Return the (X, Y) coordinate for the center point of the cell that contains the specified text.  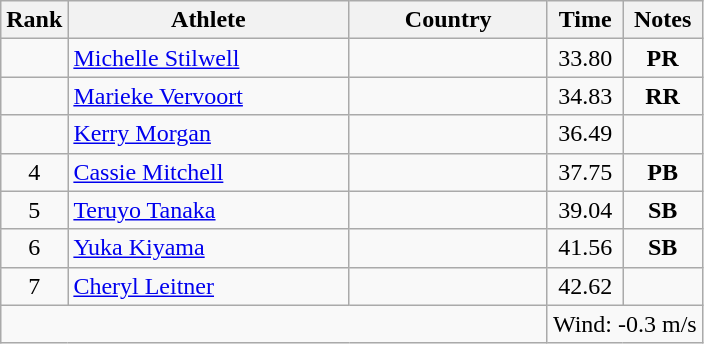
34.83 (584, 96)
Michelle Stilwell (208, 58)
41.56 (584, 248)
Teruyo Tanaka (208, 210)
Wind: -0.3 m/s (624, 324)
39.04 (584, 210)
7 (34, 286)
Notes (662, 20)
RR (662, 96)
PR (662, 58)
6 (34, 248)
Athlete (208, 20)
Country (448, 20)
Kerry Morgan (208, 134)
Time (584, 20)
37.75 (584, 172)
Cheryl Leitner (208, 286)
36.49 (584, 134)
4 (34, 172)
42.62 (584, 286)
PB (662, 172)
Yuka Kiyama (208, 248)
Rank (34, 20)
Marieke Vervoort (208, 96)
5 (34, 210)
Cassie Mitchell (208, 172)
33.80 (584, 58)
